Provide the (X, Y) coordinate of the cell's center where the given text is located.  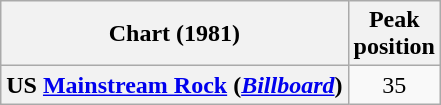
Peakposition (394, 34)
Chart (1981) (174, 34)
US Mainstream Rock (Billboard) (174, 85)
35 (394, 85)
